Output the [X, Y] coordinate of the center of the cell containing the given text.  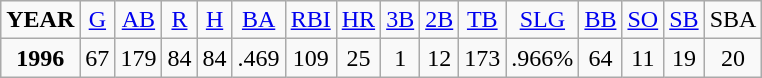
SBA [733, 20]
.469 [258, 58]
BA [258, 20]
YEAR [40, 20]
19 [684, 58]
RBI [310, 20]
1 [400, 58]
20 [733, 58]
H [214, 20]
67 [98, 58]
SLG [542, 20]
SB [684, 20]
179 [138, 58]
3B [400, 20]
R [180, 20]
11 [643, 58]
AB [138, 20]
.966% [542, 58]
HR [358, 20]
25 [358, 58]
109 [310, 58]
12 [440, 58]
SO [643, 20]
173 [482, 58]
G [98, 20]
64 [600, 58]
1996 [40, 58]
BB [600, 20]
2B [440, 20]
TB [482, 20]
